Provide the (x, y) coordinate of the cell's center where the given text is located.  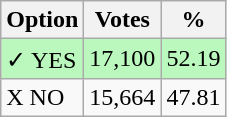
17,100 (122, 59)
Votes (122, 20)
15,664 (122, 97)
47.81 (194, 97)
✓ YES (42, 59)
Option (42, 20)
52.19 (194, 59)
% (194, 20)
X NO (42, 97)
